Determine the (x, y) coordinate at the center of the cell enclosing the given text.  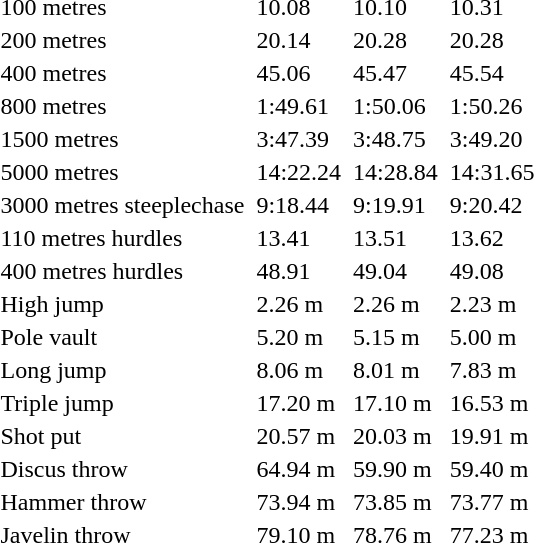
5.20 m (299, 337)
1:49.61 (299, 106)
73.85 m (396, 502)
3:48.75 (396, 139)
8.01 m (396, 370)
45.47 (396, 73)
5.15 m (396, 337)
14:28.84 (396, 172)
20.03 m (396, 436)
9:18.44 (299, 205)
49.04 (396, 271)
9:19.91 (396, 205)
20.57 m (299, 436)
17.20 m (299, 403)
14:22.24 (299, 172)
45.06 (299, 73)
64.94 m (299, 469)
20.14 (299, 40)
1:50.06 (396, 106)
20.28 (396, 40)
59.90 m (396, 469)
13.51 (396, 238)
48.91 (299, 271)
3:47.39 (299, 139)
13.41 (299, 238)
8.06 m (299, 370)
17.10 m (396, 403)
73.94 m (299, 502)
